Pinpoint the cell where the given text exists, returning its [X, Y] midpoint coordinate. 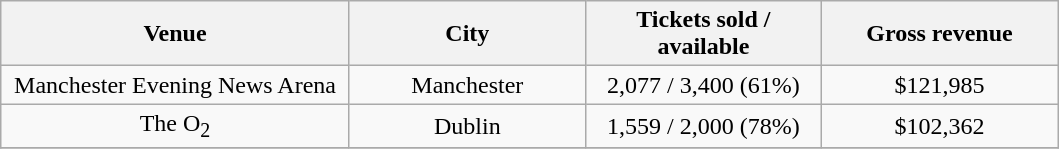
The O2 [176, 126]
Dublin [467, 126]
City [467, 34]
2,077 / 3,400 (61%) [703, 85]
$121,985 [939, 85]
Manchester [467, 85]
Gross revenue [939, 34]
Venue [176, 34]
Tickets sold / available [703, 34]
$102,362 [939, 126]
1,559 / 2,000 (78%) [703, 126]
Manchester Evening News Arena [176, 85]
